Extract the (x, y) coordinate from the center of the cell holding the provided text.  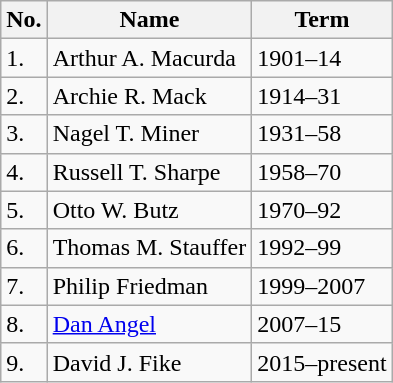
Archie R. Mack (150, 96)
Name (150, 20)
David J. Fike (150, 362)
1. (24, 58)
1958–70 (322, 172)
2007–15 (322, 324)
2015–present (322, 362)
1992–99 (322, 248)
6. (24, 248)
1901–14 (322, 58)
4. (24, 172)
2. (24, 96)
Nagel T. Miner (150, 134)
Philip Friedman (150, 286)
1970–92 (322, 210)
Otto W. Butz (150, 210)
3. (24, 134)
8. (24, 324)
7. (24, 286)
Term (322, 20)
Dan Angel (150, 324)
1999–2007 (322, 286)
5. (24, 210)
1931–58 (322, 134)
Thomas M. Stauffer (150, 248)
Russell T. Sharpe (150, 172)
1914–31 (322, 96)
Arthur A. Macurda (150, 58)
No. (24, 20)
9. (24, 362)
